Output the [x, y] coordinate of the center of the cell containing the given text.  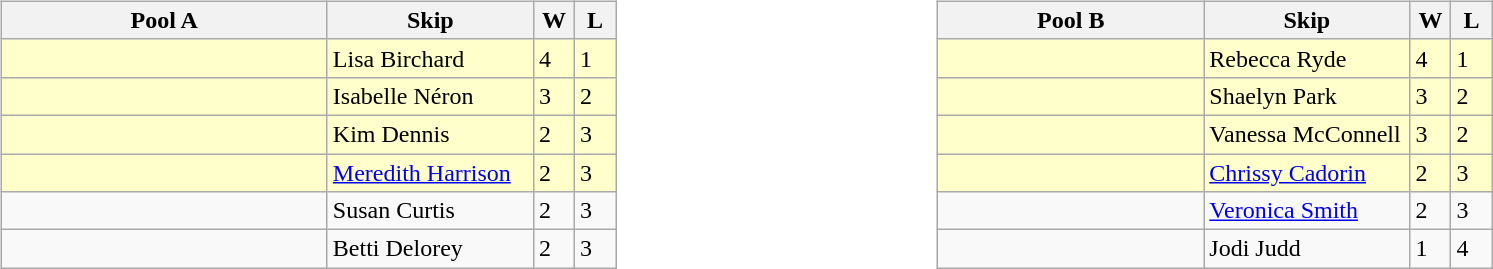
Pool B [1071, 20]
Rebecca Ryde [1307, 58]
Meredith Harrison [430, 173]
Shaelyn Park [1307, 96]
Vanessa McConnell [1307, 134]
Chrissy Cadorin [1307, 173]
Isabelle Néron [430, 96]
Susan Curtis [430, 211]
Kim Dennis [430, 134]
Pool A [164, 20]
Lisa Birchard [430, 58]
Jodi Judd [1307, 249]
Veronica Smith [1307, 211]
Betti Delorey [430, 249]
